For the text-containing cell, return its midpoint in (X, Y) coordinate format. 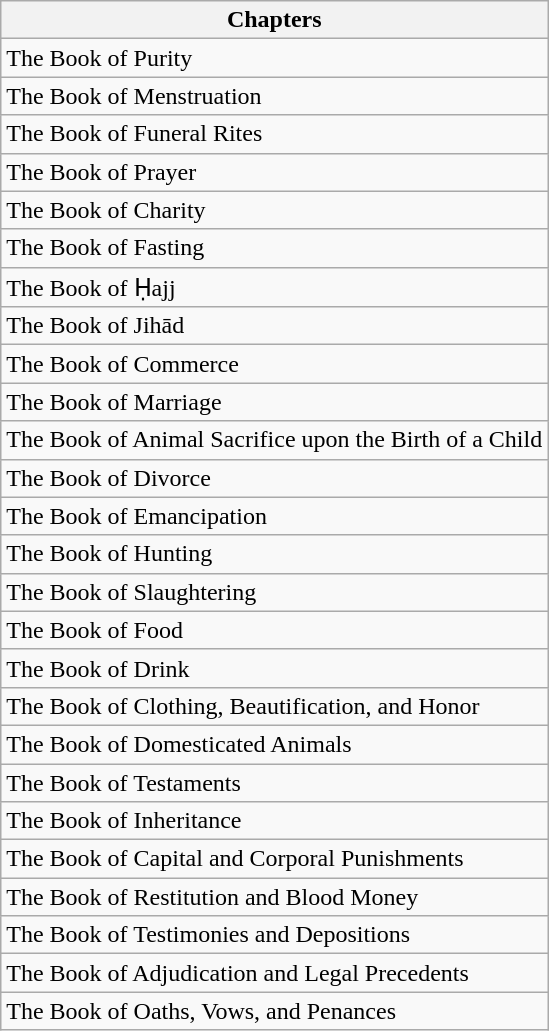
The Book of Prayer (274, 172)
The Book of Ḥajj (274, 287)
The Book of Oaths, Vows, and Penances (274, 1011)
The Book of Adjudication and Legal Precedents (274, 973)
The Book of Testimonies and Depositions (274, 935)
The Book of Marriage (274, 402)
The Book of Menstruation (274, 96)
The Book of Restitution and Blood Money (274, 897)
The Book of Purity (274, 58)
Chapters (274, 20)
The Book of Animal Sacrifice upon the Birth of a Child (274, 440)
The Book of Jihād (274, 326)
The Book of Fasting (274, 248)
The Book of Commerce (274, 364)
The Book of Domesticated Animals (274, 744)
The Book of Slaughtering (274, 592)
The Book of Food (274, 630)
The Book of Drink (274, 668)
The Book of Testaments (274, 783)
The Book of Charity (274, 210)
The Book of Hunting (274, 554)
The Book of Emancipation (274, 516)
The Book of Capital and Corporal Punishments (274, 859)
The Book of Divorce (274, 478)
The Book of Clothing, Beautification, and Honor (274, 706)
The Book of Funeral Rites (274, 134)
The Book of Inheritance (274, 821)
